Return (x, y) of the center of cell containing provided text 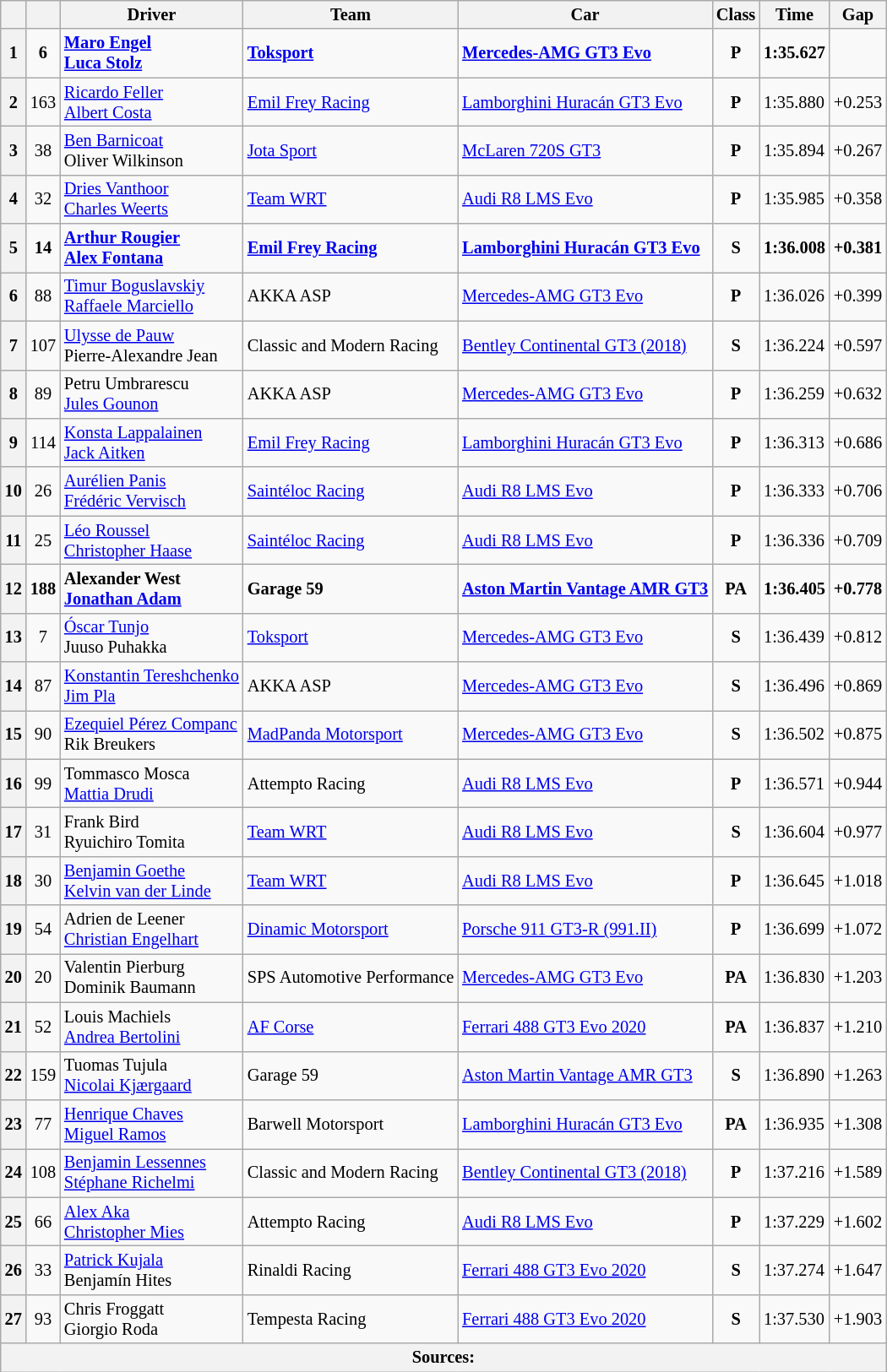
AF Corse (351, 1027)
Arthur Rougier Alex Fontana (152, 248)
Dinamic Motorsport (351, 930)
+0.869 (858, 686)
15 (14, 735)
12 (14, 588)
Tommasco Mosca Mattia Drudi (152, 784)
4 (14, 199)
Barwell Motorsport (351, 1124)
23 (14, 1124)
1:36.336 (794, 540)
10 (14, 491)
1:36.571 (794, 784)
99 (43, 784)
+0.944 (858, 784)
Benjamin Goethe Kelvin van der Linde (152, 881)
+0.358 (858, 199)
Valentin Pierburg Dominik Baumann (152, 978)
+0.632 (858, 394)
+0.709 (858, 540)
89 (43, 394)
+1.589 (858, 1173)
1:36.008 (794, 248)
+1.647 (858, 1270)
+1.072 (858, 930)
McLaren 720S GT3 (585, 150)
19 (14, 930)
21 (14, 1027)
1:37.274 (794, 1270)
66 (43, 1222)
Porsche 911 GT3-R (991.II) (585, 930)
Dries Vanthoor Charles Weerts (152, 199)
27 (14, 1319)
1:36.333 (794, 491)
1:36.604 (794, 832)
Aurélien Panis Frédéric Vervisch (152, 491)
11 (14, 540)
+0.977 (858, 832)
163 (43, 102)
1:35.985 (794, 199)
Ricardo Feller Albert Costa (152, 102)
22 (14, 1076)
Tempesta Racing (351, 1319)
Patrick Kujala Benjamín Hites (152, 1270)
+0.381 (858, 248)
SPS Automotive Performance (351, 978)
107 (43, 345)
Team (351, 14)
MadPanda Motorsport (351, 735)
Óscar Tunjo Juuso Puhakka (152, 637)
Chris Froggatt Giorgio Roda (152, 1319)
54 (43, 930)
1:35.880 (794, 102)
1:35.894 (794, 150)
Ezequiel Pérez Companc Rik Breukers (152, 735)
1:36.837 (794, 1027)
33 (43, 1270)
108 (43, 1173)
9 (14, 442)
Adrien de Leener Christian Engelhart (152, 930)
Gap (858, 14)
1:37.530 (794, 1319)
5 (14, 248)
1 (14, 53)
Maro Engel Luca Stolz (152, 53)
+0.399 (858, 296)
2 (14, 102)
Léo Roussel Christopher Haase (152, 540)
+1.602 (858, 1222)
+0.875 (858, 735)
Alexander West Jonathan Adam (152, 588)
Alex Aka Christopher Mies (152, 1222)
1:35.627 (794, 53)
+0.597 (858, 345)
18 (14, 881)
1:36.830 (794, 978)
1:36.645 (794, 881)
1:36.502 (794, 735)
1:36.313 (794, 442)
1:36.224 (794, 345)
Frank Bird Ryuichiro Tomita (152, 832)
Tuomas Tujula Nicolai Kjærgaard (152, 1076)
+0.706 (858, 491)
+1.263 (858, 1076)
Jota Sport (351, 150)
1:36.496 (794, 686)
1:36.026 (794, 296)
Timur Boguslavskiy Raffaele Marciello (152, 296)
Time (794, 14)
+1.203 (858, 978)
188 (43, 588)
1:36.439 (794, 637)
1:36.259 (794, 394)
17 (14, 832)
31 (43, 832)
38 (43, 150)
Ben Barnicoat Oliver Wilkinson (152, 150)
Sources: (443, 1358)
Konstantin Tereshchenko Jim Pla (152, 686)
Louis Machiels Andrea Bertolini (152, 1027)
8 (14, 394)
+0.686 (858, 442)
+0.267 (858, 150)
88 (43, 296)
+1.308 (858, 1124)
Henrique Chaves Miguel Ramos (152, 1124)
93 (43, 1319)
Class (736, 14)
+1.018 (858, 881)
Konsta Lappalainen Jack Aitken (152, 442)
87 (43, 686)
+0.812 (858, 637)
24 (14, 1173)
1:36.405 (794, 588)
1:36.699 (794, 930)
+0.778 (858, 588)
Petru Umbrarescu Jules Gounon (152, 394)
1:37.229 (794, 1222)
+1.903 (858, 1319)
Rinaldi Racing (351, 1270)
52 (43, 1027)
114 (43, 442)
16 (14, 784)
30 (43, 881)
77 (43, 1124)
159 (43, 1076)
Ulysse de Pauw Pierre-Alexandre Jean (152, 345)
90 (43, 735)
Car (585, 14)
+1.210 (858, 1027)
32 (43, 199)
1:36.935 (794, 1124)
1:37.216 (794, 1173)
Benjamin Lessennes Stéphane Richelmi (152, 1173)
3 (14, 150)
13 (14, 637)
+0.253 (858, 102)
Driver (152, 14)
1:36.890 (794, 1076)
